Search for the cell housing the specified text and yield its [X, Y] center coordinate. 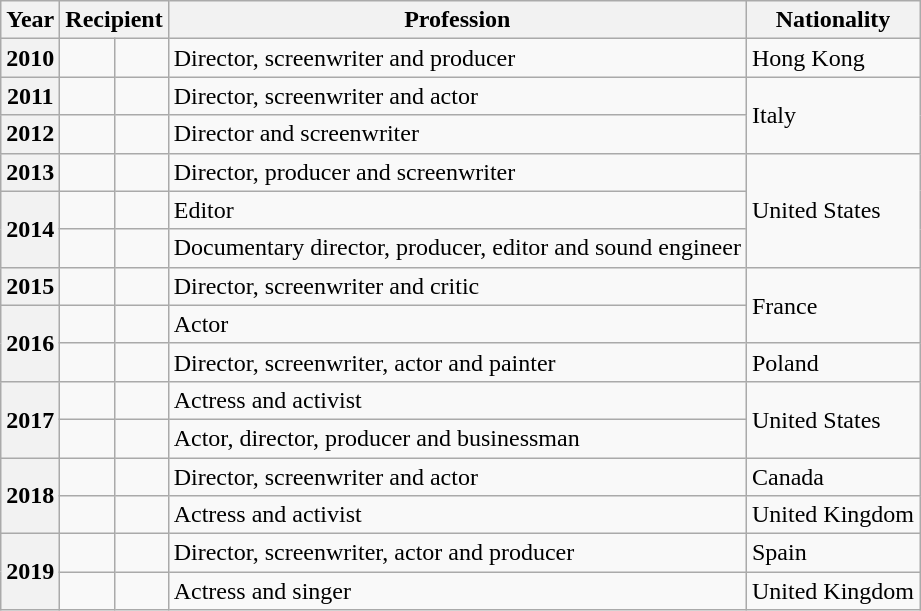
Actor, director, producer and businessman [457, 438]
Spain [832, 553]
Director, screenwriter, actor and producer [457, 553]
2019 [30, 572]
2017 [30, 419]
Director, screenwriter and critic [457, 286]
2015 [30, 286]
Director, screenwriter and producer [457, 58]
2016 [30, 343]
Canada [832, 477]
Director, screenwriter, actor and painter [457, 362]
Recipient [114, 20]
Actress and singer [457, 591]
2010 [30, 58]
Editor [457, 210]
Hong Kong [832, 58]
Actor [457, 324]
Nationality [832, 20]
France [832, 305]
Documentary director, producer, editor and sound engineer [457, 248]
Italy [832, 115]
2013 [30, 172]
Poland [832, 362]
Profession [457, 20]
Director and screenwriter [457, 134]
2012 [30, 134]
2014 [30, 229]
2011 [30, 96]
Director, producer and screenwriter [457, 172]
Year [30, 20]
2018 [30, 496]
